Provide the [x, y] coordinate of the cell's center where the given text is located.  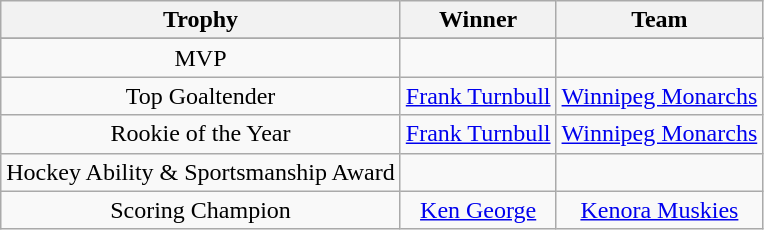
Rookie of the Year [201, 134]
Ken George [478, 210]
Hockey Ability & Sportsmanship Award [201, 172]
Winner [478, 20]
Team [660, 20]
Scoring Champion [201, 210]
Trophy [201, 20]
Kenora Muskies [660, 210]
Top Goaltender [201, 96]
MVP [201, 58]
